Capture the cell that displays the provided text and extract its [x, y] central coordinate. 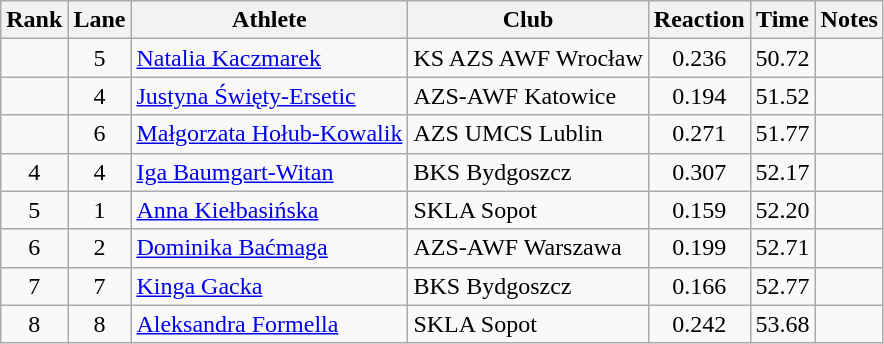
51.77 [782, 134]
Dominika Baćmaga [270, 248]
1 [100, 210]
2 [100, 248]
Lane [100, 20]
Natalia Kaczmarek [270, 58]
52.20 [782, 210]
AZS UMCS Lublin [528, 134]
Athlete [270, 20]
Rank [34, 20]
0.236 [699, 58]
0.199 [699, 248]
Justyna Święty-Ersetic [270, 96]
Reaction [699, 20]
Time [782, 20]
0.166 [699, 286]
52.71 [782, 248]
51.52 [782, 96]
Club [528, 20]
KS AZS AWF Wrocław [528, 58]
Anna Kiełbasińska [270, 210]
AZS-AWF Katowice [528, 96]
52.77 [782, 286]
Iga Baumgart-Witan [270, 172]
0.159 [699, 210]
50.72 [782, 58]
AZS-AWF Warszawa [528, 248]
Małgorzata Hołub-Kowalik [270, 134]
0.194 [699, 96]
Aleksandra Formella [270, 324]
53.68 [782, 324]
Notes [849, 20]
0.242 [699, 324]
52.17 [782, 172]
Kinga Gacka [270, 286]
0.271 [699, 134]
0.307 [699, 172]
